From the cell containing the given text, extract its center point as [X, Y] coordinate. 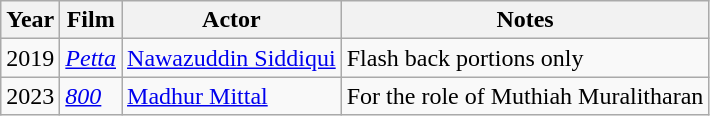
Year [30, 20]
Madhur Mittal [232, 96]
Actor [232, 20]
Film [91, 20]
Nawazuddin Siddiqui [232, 58]
2019 [30, 58]
Notes [525, 20]
Petta [91, 58]
2023 [30, 96]
For the role of Muthiah Muralitharan [525, 96]
Flash back portions only [525, 58]
800 [91, 96]
